Output the [X, Y] coordinate of the center of the cell containing the given text.  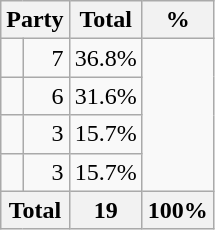
Party [35, 20]
100% [178, 210]
19 [106, 210]
% [178, 20]
6 [46, 96]
7 [46, 58]
36.8% [106, 58]
31.6% [106, 96]
